Return (x, y) of the center of cell containing provided text 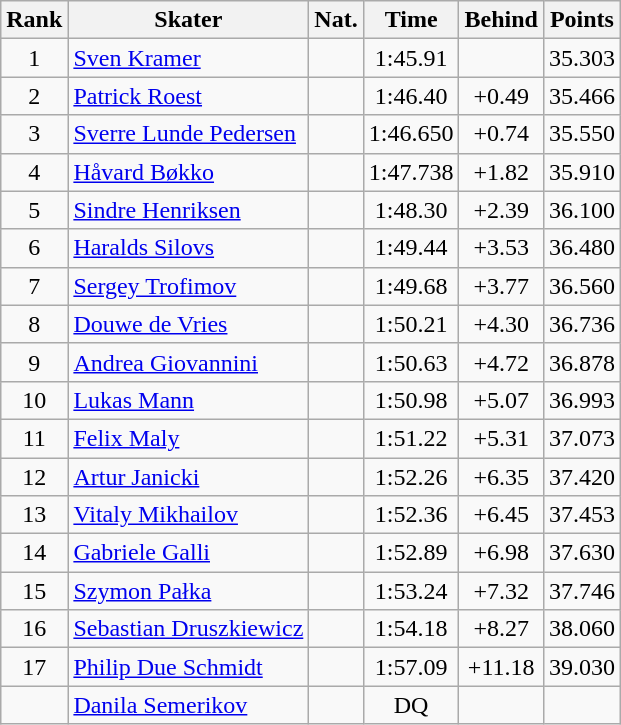
1 (34, 58)
+1.82 (501, 172)
Sven Kramer (188, 58)
Artur Janicki (188, 477)
12 (34, 477)
Behind (501, 20)
37.630 (582, 553)
Nat. (336, 20)
6 (34, 248)
+4.30 (501, 324)
1:50.63 (411, 362)
Andrea Giovannini (188, 362)
4 (34, 172)
35.303 (582, 58)
Rank (34, 20)
37.420 (582, 477)
Danila Semerikov (188, 705)
17 (34, 667)
+8.27 (501, 629)
1:47.738 (411, 172)
1:48.30 (411, 210)
Szymon Pałka (188, 591)
1:53.24 (411, 591)
1:52.36 (411, 515)
8 (34, 324)
35.466 (582, 96)
+6.98 (501, 553)
36.560 (582, 286)
14 (34, 553)
+11.18 (501, 667)
9 (34, 362)
+6.35 (501, 477)
38.060 (582, 629)
36.480 (582, 248)
1:49.68 (411, 286)
1:54.18 (411, 629)
35.910 (582, 172)
1:46.650 (411, 134)
+4.72 (501, 362)
10 (34, 400)
36.736 (582, 324)
Sebastian Druszkiewicz (188, 629)
Haralds Silovs (188, 248)
1:57.09 (411, 667)
35.550 (582, 134)
+5.31 (501, 438)
37.453 (582, 515)
Philip Due Schmidt (188, 667)
1:52.26 (411, 477)
13 (34, 515)
Gabriele Galli (188, 553)
Sindre Henriksen (188, 210)
16 (34, 629)
+7.32 (501, 591)
Felix Maly (188, 438)
+0.49 (501, 96)
Time (411, 20)
1:50.21 (411, 324)
1:45.91 (411, 58)
+2.39 (501, 210)
Sergey Trofimov (188, 286)
Points (582, 20)
1:46.40 (411, 96)
+6.45 (501, 515)
+0.74 (501, 134)
1:49.44 (411, 248)
DQ (411, 705)
Håvard Bøkko (188, 172)
Lukas Mann (188, 400)
1:52.89 (411, 553)
3 (34, 134)
7 (34, 286)
36.100 (582, 210)
+3.77 (501, 286)
36.993 (582, 400)
Patrick Roest (188, 96)
36.878 (582, 362)
39.030 (582, 667)
37.746 (582, 591)
11 (34, 438)
Skater (188, 20)
Sverre Lunde Pedersen (188, 134)
5 (34, 210)
1:50.98 (411, 400)
Douwe de Vries (188, 324)
+3.53 (501, 248)
2 (34, 96)
Vitaly Mikhailov (188, 515)
15 (34, 591)
1:51.22 (411, 438)
+5.07 (501, 400)
37.073 (582, 438)
